Search for the cell housing the specified text and yield its [x, y] center coordinate. 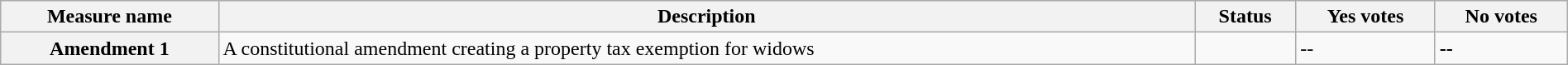
A constitutional amendment creating a property tax exemption for widows [706, 48]
Yes votes [1366, 17]
Measure name [109, 17]
Amendment 1 [109, 48]
Description [706, 17]
Status [1245, 17]
No votes [1501, 17]
